Find where the given text appears and provide that cell's center as [x, y] coordinate. 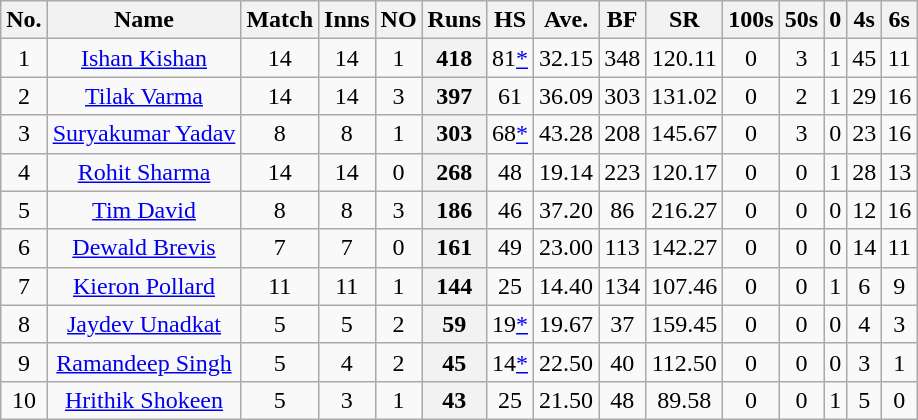
19.67 [566, 324]
4s [864, 20]
50s [801, 20]
397 [454, 96]
81* [510, 58]
BF [622, 20]
SR [684, 20]
12 [864, 210]
Ave. [566, 20]
208 [622, 134]
23.00 [566, 248]
134 [622, 286]
268 [454, 172]
Rohit Sharma [144, 172]
Tim David [144, 210]
142.27 [684, 248]
159.45 [684, 324]
43 [454, 400]
40 [622, 362]
Runs [454, 20]
Name [144, 20]
161 [454, 248]
223 [622, 172]
107.46 [684, 286]
113 [622, 248]
29 [864, 96]
36.09 [566, 96]
Dewald Brevis [144, 248]
Inns [347, 20]
14* [510, 362]
418 [454, 58]
Ishan Kishan [144, 58]
120.11 [684, 58]
112.50 [684, 362]
Match [280, 20]
19* [510, 324]
145.67 [684, 134]
Kieron Pollard [144, 286]
43.28 [566, 134]
Jaydev Unadkat [144, 324]
Tilak Varma [144, 96]
68* [510, 134]
6s [900, 20]
22.50 [566, 362]
49 [510, 248]
37 [622, 324]
HS [510, 20]
61 [510, 96]
186 [454, 210]
Suryakumar Yadav [144, 134]
131.02 [684, 96]
10 [24, 400]
144 [454, 286]
23 [864, 134]
120.17 [684, 172]
32.15 [566, 58]
59 [454, 324]
14.40 [566, 286]
28 [864, 172]
Ramandeep Singh [144, 362]
19.14 [566, 172]
21.50 [566, 400]
NO [398, 20]
Hrithik Shokeen [144, 400]
46 [510, 210]
100s [751, 20]
86 [622, 210]
13 [900, 172]
37.20 [566, 210]
89.58 [684, 400]
No. [24, 20]
348 [622, 58]
216.27 [684, 210]
